Return the [X, Y] coordinate for the center point of the cell that contains the specified text.  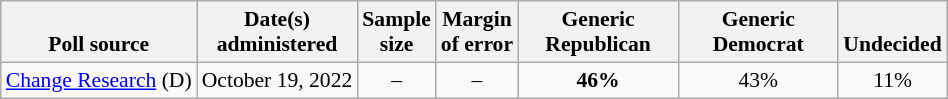
11% [892, 80]
46% [598, 80]
Undecided [892, 32]
Poll source [99, 32]
Date(s)administered [278, 32]
GenericDemocrat [758, 32]
Marginof error [477, 32]
43% [758, 80]
Samplesize [396, 32]
October 19, 2022 [278, 80]
Change Research (D) [99, 80]
GenericRepublican [598, 32]
